Extract the [X, Y] coordinate from the center of the cell holding the provided text.  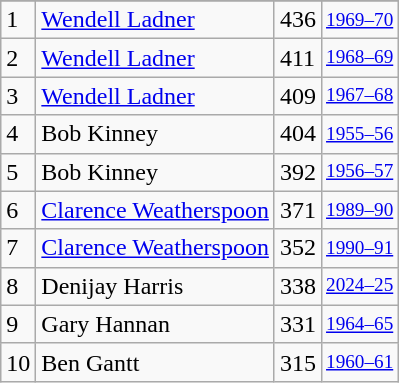
409 [298, 96]
3 [18, 96]
1955–56 [359, 134]
404 [298, 134]
331 [298, 324]
1969–70 [359, 20]
392 [298, 172]
Ben Gantt [156, 362]
4 [18, 134]
2 [18, 58]
371 [298, 210]
1989–90 [359, 210]
1960–61 [359, 362]
1968–69 [359, 58]
Gary Hannan [156, 324]
6 [18, 210]
1 [18, 20]
1990–91 [359, 248]
8 [18, 286]
5 [18, 172]
9 [18, 324]
436 [298, 20]
1956–57 [359, 172]
1964–65 [359, 324]
Denijay Harris [156, 286]
315 [298, 362]
7 [18, 248]
2024–25 [359, 286]
10 [18, 362]
352 [298, 248]
1967–68 [359, 96]
411 [298, 58]
338 [298, 286]
